Extract the (X, Y) coordinate from the center of the cell holding the provided text.  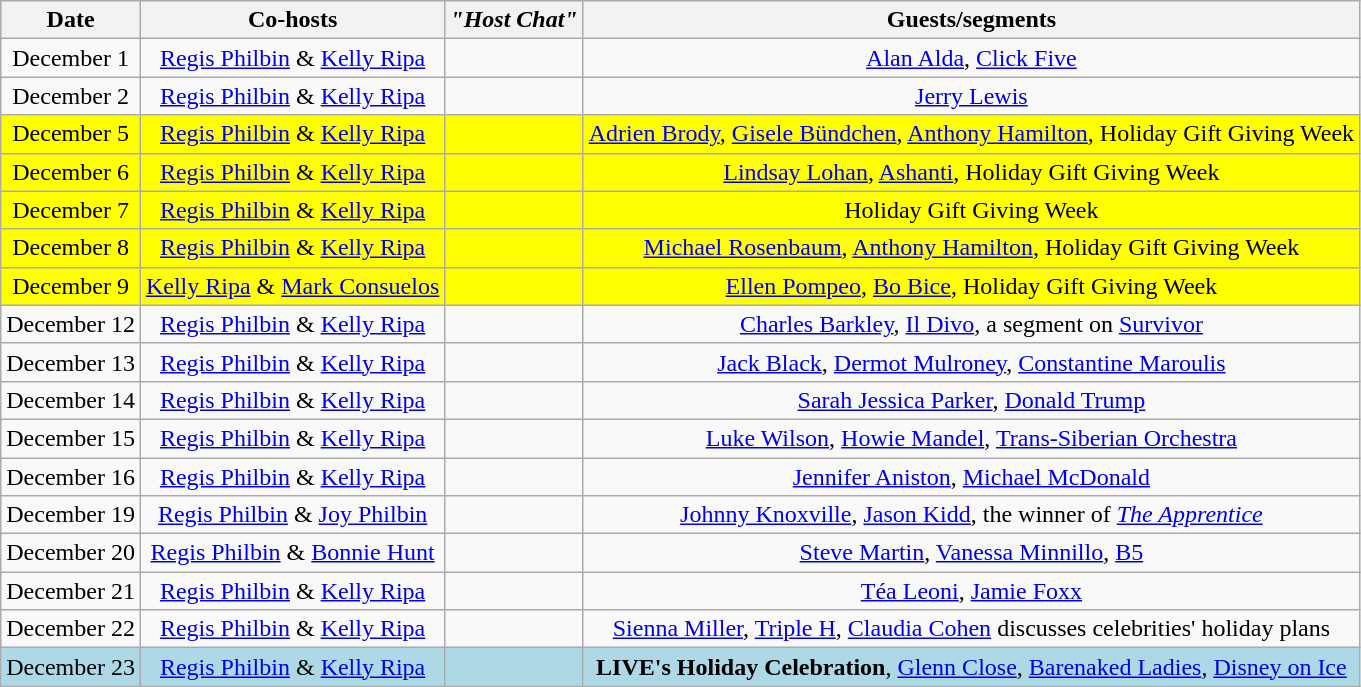
Kelly Ripa & Mark Consuelos (292, 286)
Ellen Pompeo, Bo Bice, Holiday Gift Giving Week (971, 286)
Charles Barkley, Il Divo, a segment on Survivor (971, 324)
December 20 (71, 553)
December 15 (71, 438)
December 6 (71, 172)
December 2 (71, 96)
Michael Rosenbaum, Anthony Hamilton, Holiday Gift Giving Week (971, 248)
December 19 (71, 515)
December 5 (71, 134)
December 9 (71, 286)
Alan Alda, Click Five (971, 58)
Johnny Knoxville, Jason Kidd, the winner of The Apprentice (971, 515)
Co-hosts (292, 20)
Holiday Gift Giving Week (971, 210)
Jennifer Aniston, Michael McDonald (971, 477)
LIVE's Holiday Celebration, Glenn Close, Barenaked Ladies, Disney on Ice (971, 667)
"Host Chat" (514, 20)
Lindsay Lohan, Ashanti, Holiday Gift Giving Week (971, 172)
Luke Wilson, Howie Mandel, Trans-Siberian Orchestra (971, 438)
December 14 (71, 400)
December 13 (71, 362)
December 21 (71, 591)
Regis Philbin & Joy Philbin (292, 515)
December 7 (71, 210)
Téa Leoni, Jamie Foxx (971, 591)
Steve Martin, Vanessa Minnillo, B5 (971, 553)
Jack Black, Dermot Mulroney, Constantine Maroulis (971, 362)
Sienna Miller, Triple H, Claudia Cohen discusses celebrities' holiday plans (971, 629)
Jerry Lewis (971, 96)
December 16 (71, 477)
Sarah Jessica Parker, Donald Trump (971, 400)
Date (71, 20)
Guests/segments (971, 20)
Regis Philbin & Bonnie Hunt (292, 553)
December 22 (71, 629)
Adrien Brody, Gisele Bündchen, Anthony Hamilton, Holiday Gift Giving Week (971, 134)
December 23 (71, 667)
December 12 (71, 324)
December 8 (71, 248)
December 1 (71, 58)
